Detect which cell encompasses the target text, then output its [x, y] center coordinate. 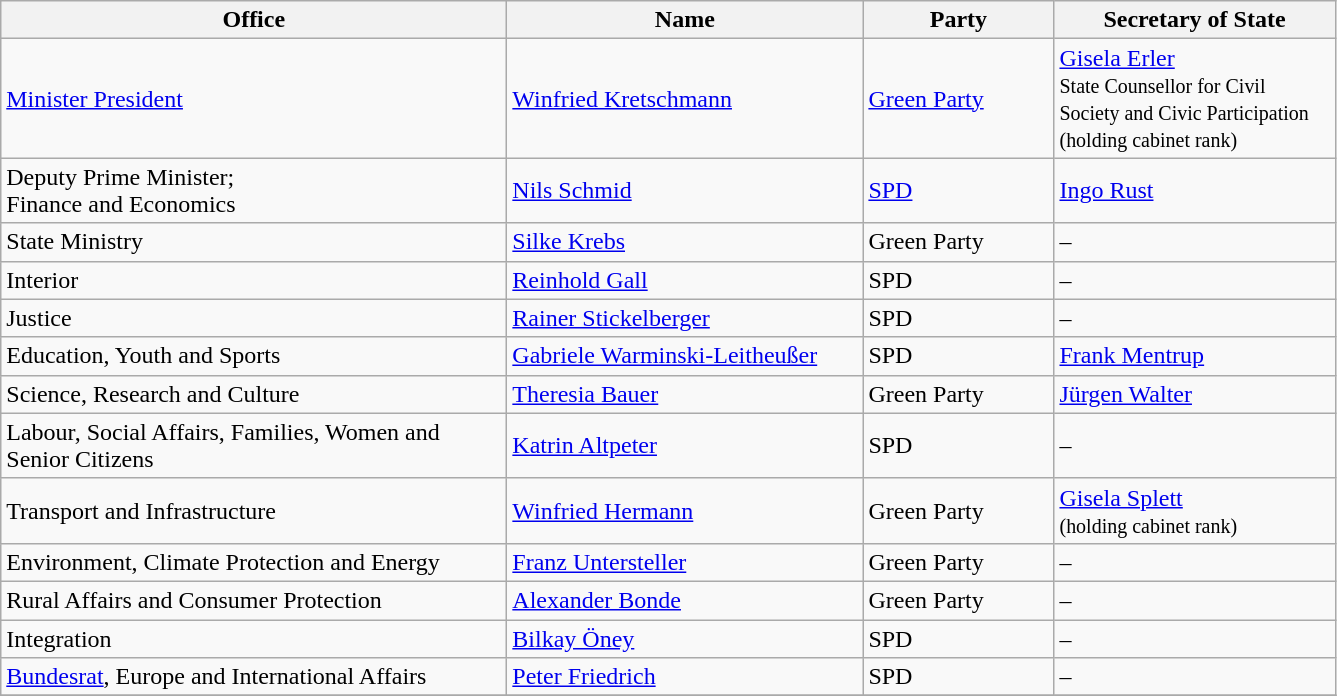
Secretary of State [1194, 20]
State Ministry [254, 242]
Deputy Prime Minister;Finance and Economics [254, 190]
Justice [254, 318]
Science, Research and Culture [254, 394]
Winfried Hermann [685, 510]
Gisela Splett(holding cabinet rank) [1194, 510]
Party [958, 20]
Integration [254, 639]
Alexander Bonde [685, 600]
Reinhold Gall [685, 280]
Katrin Altpeter [685, 446]
Bilkay Öney [685, 639]
Theresia Bauer [685, 394]
Ingo Rust [1194, 190]
Franz Untersteller [685, 562]
Interior [254, 280]
Gisela ErlerState Counsellor for Civil Society and Civic Participation (holding cabinet rank) [1194, 98]
Bundesrat, Europe and International Affairs [254, 677]
Transport and Infrastructure [254, 510]
Peter Friedrich [685, 677]
Minister President [254, 98]
Nils Schmid [685, 190]
Jürgen Walter [1194, 394]
Gabriele Warminski-Leitheußer [685, 356]
Rural Affairs and Consumer Protection [254, 600]
Frank Mentrup [1194, 356]
Name [685, 20]
Rainer Stickelberger [685, 318]
Environment, Climate Protection and Energy [254, 562]
Labour, Social Affairs, Families, Women and Senior Citizens [254, 446]
Office [254, 20]
Silke Krebs [685, 242]
Winfried Kretschmann [685, 98]
Education, Youth and Sports [254, 356]
